Pinpoint the cell where the given text exists, returning its [x, y] midpoint coordinate. 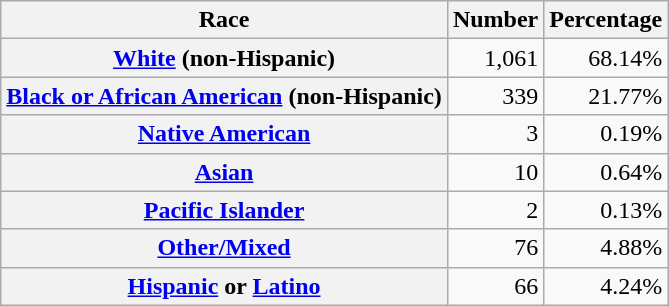
Black or African American (non-Hispanic) [224, 96]
2 [495, 210]
Native American [224, 134]
339 [495, 96]
0.13% [606, 210]
76 [495, 248]
3 [495, 134]
Race [224, 20]
Pacific Islander [224, 210]
68.14% [606, 58]
White (non-Hispanic) [224, 58]
66 [495, 286]
4.24% [606, 286]
Hispanic or Latino [224, 286]
0.19% [606, 134]
Asian [224, 172]
Number [495, 20]
1,061 [495, 58]
Other/Mixed [224, 248]
0.64% [606, 172]
10 [495, 172]
Percentage [606, 20]
21.77% [606, 96]
4.88% [606, 248]
